Output the (X, Y) coordinate of the center of the cell containing the given text.  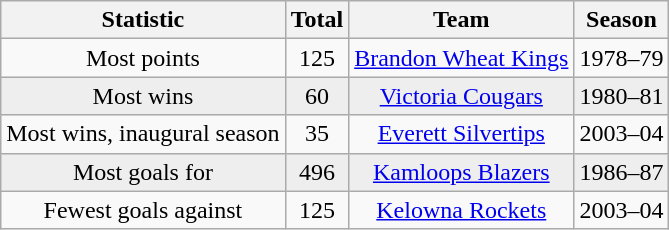
Most wins, inaugural season (143, 134)
Brandon Wheat Kings (462, 58)
Fewest goals against (143, 210)
Most goals for (143, 172)
1986–87 (622, 172)
Team (462, 20)
1980–81 (622, 96)
Season (622, 20)
Kamloops Blazers (462, 172)
Total (317, 20)
Most wins (143, 96)
496 (317, 172)
Victoria Cougars (462, 96)
35 (317, 134)
Statistic (143, 20)
1978–79 (622, 58)
Kelowna Rockets (462, 210)
Everett Silvertips (462, 134)
60 (317, 96)
Most points (143, 58)
